Scan for the cell matching the given text and deliver its [X, Y] coordinate at center. 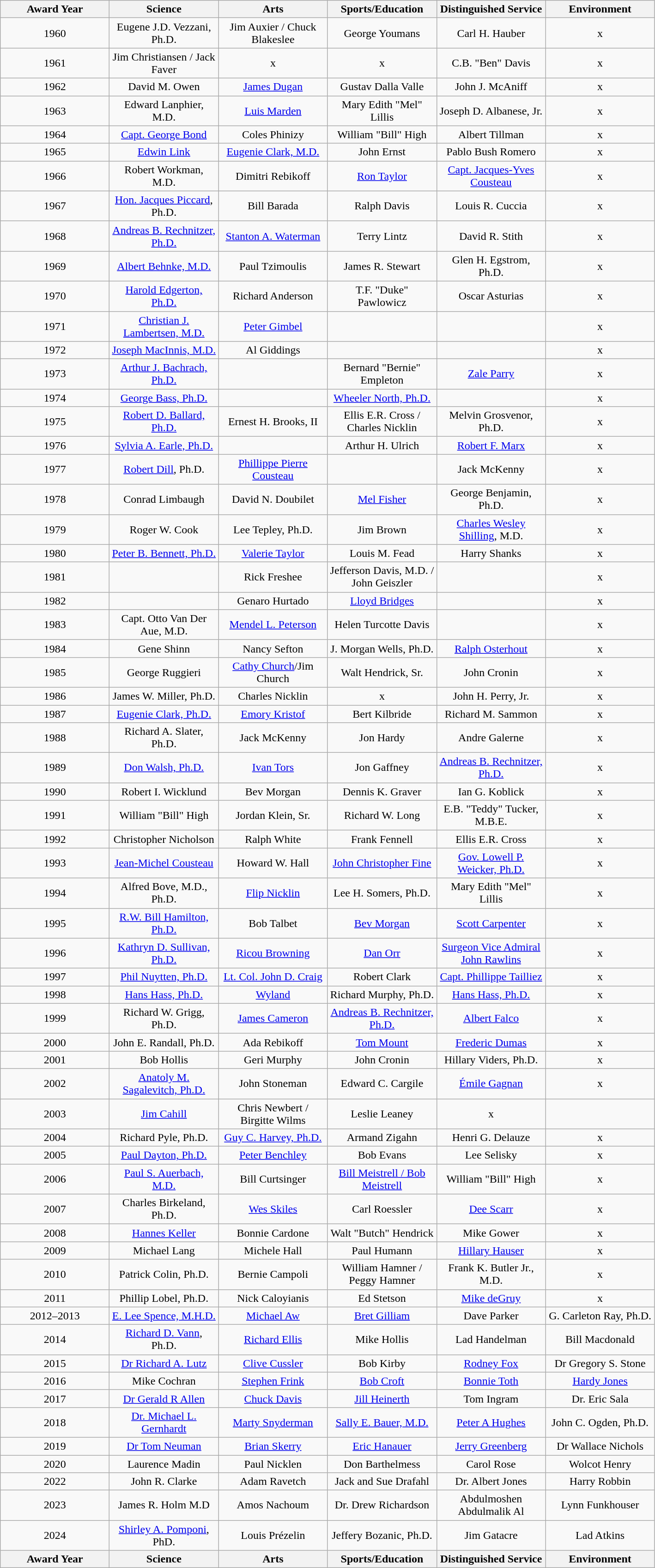
Peter Gimbel [273, 326]
Bonnie Toth [491, 1381]
Abdulmoshen Abdulmalik Al [491, 1506]
Bert Kilbride [382, 714]
1969 [55, 266]
Lt. Col. John D. Craig [273, 977]
Louis R. Cuccia [491, 206]
2023 [55, 1506]
Eugene J.D. Vezzani, Ph.D. [164, 33]
Lee Tepley, Ph.D. [273, 530]
Jon Gaffney [382, 768]
Sylvia A. Earle, Ph.D. [164, 445]
Ricou Browning [273, 953]
2014 [55, 1339]
Edward Lanphier, M.D. [164, 111]
Surgeon Vice Admiral John Rawlins [491, 953]
George Bass, Ph.D. [164, 398]
Ellis E.R. Cross / Charles Nicklin [382, 421]
John C. Ogden, Ph.D. [600, 1422]
1986 [55, 696]
Eric Hanauer [382, 1446]
Michele Hall [273, 1251]
Al Giddings [273, 350]
Paul Nicklen [273, 1464]
John Ernst [382, 152]
Phil Nuytten, Ph.D. [164, 977]
Dr. Drew Richardson [382, 1506]
Bill Curtsinger [273, 1179]
Ellis E.R. Cross [491, 839]
Luis Marden [273, 111]
Phillip Lobel, Ph.D. [164, 1298]
Albert Behnke, M.D. [164, 266]
Richard A. Slater, Ph.D. [164, 738]
Eugenie Clark, M.D. [273, 152]
Jim Auxier / Chuck Blakeslee [273, 33]
Carol Rose [491, 1464]
Richard M. Sammon [491, 714]
Harold Edgerton, Ph.D. [164, 296]
Jack and Sue Drafahl [382, 1482]
Gustav Dalla Valle [382, 87]
1971 [55, 326]
2020 [55, 1464]
1996 [55, 953]
John R. Clarke [164, 1482]
Cathy Church/Jim Church [273, 672]
Mike deGruy [491, 1298]
Bernie Campoli [273, 1275]
Brian Skerry [273, 1446]
1985 [55, 672]
Kathryn D. Sullivan, Ph.D. [164, 953]
Flip Nicklin [273, 893]
Joseph D. Albanese, Jr. [491, 111]
Jean-Michel Cousteau [164, 863]
Mike Hollis [382, 1339]
Hillary Hauser [491, 1251]
Stephen Frink [273, 1381]
Coles Phinizy [273, 134]
1976 [55, 445]
Bill Barada [273, 206]
Capt. George Bond [164, 134]
Jeffery Bozanic, Ph.D. [382, 1535]
Valerie Taylor [273, 553]
Richard W. Grigg, Ph.D. [164, 1019]
2012–2013 [55, 1316]
Marty Snyderman [273, 1422]
John J. McAniff [491, 87]
Mendel L. Peterson [273, 625]
1987 [55, 714]
Adam Ravetch [273, 1482]
2011 [55, 1298]
Richard Ellis [273, 1339]
James R. Stewart [382, 266]
Henri G. Delauze [491, 1138]
Dr. Eric Sala [600, 1398]
2003 [55, 1114]
Christian J. Lambertsen, M.D. [164, 326]
Genaro Hurtado [273, 601]
Jon Hardy [382, 738]
Richard Anderson [273, 296]
1981 [55, 577]
Louis M. Fead [382, 553]
Carl H. Hauber [491, 33]
John Christopher Fine [382, 863]
Dr Richard A. Lutz [164, 1363]
Armand Zigahn [382, 1138]
Charles Birkeland, Ph.D. [164, 1209]
Guy C. Harvey, Ph.D. [273, 1138]
Dan Orr [382, 953]
1967 [55, 206]
Hon. Jacques Piccard, Ph.D. [164, 206]
Harry Robbin [600, 1482]
Stanton A. Waterman [273, 236]
Paul Tzimoulis [273, 266]
T.F. "Duke" Pawlowicz [382, 296]
2017 [55, 1398]
1999 [55, 1019]
Bob Hollis [164, 1060]
2015 [55, 1363]
Ernest H. Brooks, II [273, 421]
Hardy Jones [600, 1381]
Richard D. Vann, Ph.D. [164, 1339]
Richard W. Long [382, 815]
Dee Scarr [491, 1209]
Bill Meistrell / Bob Meistrell [382, 1179]
Rodney Fox [491, 1363]
Anatoly M. Sagalevitch, Ph.D. [164, 1083]
Chuck Davis [273, 1398]
Walt "Butch" Hendrick [382, 1233]
Jim Christiansen / Jack Faver [164, 63]
1998 [55, 994]
2006 [55, 1179]
1991 [55, 815]
Arthur J. Bachrach, Ph.D. [164, 374]
Dave Parker [491, 1316]
Pablo Bush Romero [491, 152]
Bill Macdonald [600, 1339]
Jerry Greenberg [491, 1446]
Mike Cochran [164, 1381]
Frank K. Butler Jr., M.D. [491, 1275]
George Benjamin, Ph.D. [491, 499]
Robert D. Ballard, Ph.D. [164, 421]
David M. Owen [164, 87]
Roger W. Cook [164, 530]
Alfred Bove, M.D., Ph.D. [164, 893]
Lee H. Somers, Ph.D. [382, 893]
Leslie Leaney [382, 1114]
Ralph Davis [382, 206]
2022 [55, 1482]
Bob Kirby [382, 1363]
Melvin Grosvenor, Ph.D. [491, 421]
1980 [55, 553]
Dr Gregory S. Stone [600, 1363]
1970 [55, 296]
1960 [55, 33]
Jim Brown [382, 530]
Zale Parry [491, 374]
Carl Roessler [382, 1209]
Christopher Nicholson [164, 839]
Robert I. Wicklund [164, 792]
Ian G. Koblick [491, 792]
John Stoneman [273, 1083]
1995 [55, 923]
Tom Mount [382, 1042]
Richard Murphy, Ph.D. [382, 994]
Lee Selisky [491, 1155]
1963 [55, 111]
Ron Taylor [382, 176]
William Hamner / Peggy Hamner [382, 1275]
Bob Evans [382, 1155]
1988 [55, 738]
Jill Heinerth [382, 1398]
Jefferson Davis, M.D. / John Geiszler [382, 577]
Gov. Lowell P. Weicker, Ph.D. [491, 863]
Peter Benchley [273, 1155]
James Dugan [273, 87]
2016 [55, 1381]
Wyland [273, 994]
2001 [55, 1060]
Dr Gerald R Allen [164, 1398]
R.W. Bill Hamilton, Ph.D. [164, 923]
Edwin Link [164, 152]
Edward C. Cargile [382, 1083]
Peter B. Bennett, Ph.D. [164, 553]
Robert Workman, M.D. [164, 176]
George Youmans [382, 33]
Dr Tom Neuman [164, 1446]
Jim Gatacre [491, 1535]
Don Walsh, Ph.D. [164, 768]
Frederic Dumas [491, 1042]
1989 [55, 768]
1962 [55, 87]
Émile Gagnan [491, 1083]
Capt. Phillippe Tailliez [491, 977]
1973 [55, 374]
1992 [55, 839]
Albert Tillman [491, 134]
Nick Caloyianis [273, 1298]
Gene Shinn [164, 648]
2005 [55, 1155]
Louis Prézelin [273, 1535]
Dr Wallace Nichols [600, 1446]
1961 [55, 63]
Ed Stetson [382, 1298]
2010 [55, 1275]
2024 [55, 1535]
Charles Wesley Shilling, M.D. [491, 530]
James W. Miller, Ph.D. [164, 696]
Albert Falco [491, 1019]
C.B. "Ben" Davis [491, 63]
Howard W. Hall [273, 863]
Robert F. Marx [491, 445]
Joseph MacInnis, M.D. [164, 350]
Terry Lintz [382, 236]
Frank Fennell [382, 839]
1964 [55, 134]
John H. Perry, Jr. [491, 696]
Bonnie Cardone [273, 1233]
E. Lee Spence, M.H.D. [164, 1316]
Bernard "Bernie" Empleton [382, 374]
Nancy Sefton [273, 648]
1993 [55, 863]
Geri Murphy [273, 1060]
Paul S. Auerbach, M.D. [164, 1179]
Ralph White [273, 839]
Michael Aw [273, 1316]
2018 [55, 1422]
Robert Clark [382, 977]
2007 [55, 1209]
Harry Shanks [491, 553]
1972 [55, 350]
Dr. Michael L. Gernhardt [164, 1422]
Wes Skiles [273, 1209]
2009 [55, 1251]
Wheeler North, Ph.D. [382, 398]
David N. Doubilet [273, 499]
1968 [55, 236]
Clive Cussler [273, 1363]
Sally E. Bauer, M.D. [382, 1422]
James Cameron [273, 1019]
1965 [55, 152]
Helen Turcotte Davis [382, 625]
Charles Nicklin [273, 696]
Paul Humann [382, 1251]
Phillippe Pierre Cousteau [273, 470]
2008 [55, 1233]
Amos Nachoum [273, 1506]
Chris Newbert / Birgitte Wilms [273, 1114]
2000 [55, 1042]
Eugenie Clark, Ph.D. [164, 714]
1977 [55, 470]
1984 [55, 648]
Lad Atkins [600, 1535]
1979 [55, 530]
2002 [55, 1083]
1975 [55, 421]
Walt Hendrick, Sr. [382, 672]
J. Morgan Wells, Ph.D. [382, 648]
David R. Stith [491, 236]
Scott Carpenter [491, 923]
Bret Gilliam [382, 1316]
John E. Randall, Ph.D. [164, 1042]
Peter A Hughes [491, 1422]
George Ruggieri [164, 672]
Ralph Osterhout [491, 648]
Oscar Asturias [491, 296]
Rick Freshee [273, 577]
Emory Kristof [273, 714]
Robert Dill, Ph.D. [164, 470]
Richard Pyle, Ph.D. [164, 1138]
Paul Dayton, Ph.D. [164, 1155]
Lynn Funkhouser [600, 1506]
Mel Fisher [382, 499]
E.B. "Teddy" Tucker, M.B.E. [491, 815]
Michael Lang [164, 1251]
Dennis K. Graver [382, 792]
Tom Ingram [491, 1398]
Patrick Colin, Ph.D. [164, 1275]
1978 [55, 499]
1983 [55, 625]
Laurence Madin [164, 1464]
Lloyd Bridges [382, 601]
Don Barthelmess [382, 1464]
Arthur H. Ulrich [382, 445]
Dimitri Rebikoff [273, 176]
G. Carleton Ray, Ph.D. [600, 1316]
Hannes Keller [164, 1233]
Ivan Tors [273, 768]
1994 [55, 893]
Glen H. Egstrom, Ph.D. [491, 266]
1966 [55, 176]
Bob Talbet [273, 923]
1990 [55, 792]
Ada Rebikoff [273, 1042]
Lad Handelman [491, 1339]
Capt. Jacques-Yves Cousteau [491, 176]
Bob Croft [382, 1381]
1974 [55, 398]
2004 [55, 1138]
Wolcot Henry [600, 1464]
Dr. Albert Jones [491, 1482]
Shirley A. Pomponi, PhD. [164, 1535]
Conrad Limbaugh [164, 499]
Andre Galerne [491, 738]
Jim Cahill [164, 1114]
Jordan Klein, Sr. [273, 815]
James R. Holm M.D [164, 1506]
1997 [55, 977]
1982 [55, 601]
2019 [55, 1446]
Capt. Otto Van Der Aue, M.D. [164, 625]
Hillary Viders, Ph.D. [491, 1060]
Mike Gower [491, 1233]
